For the text-containing cell, return its midpoint in (x, y) coordinate format. 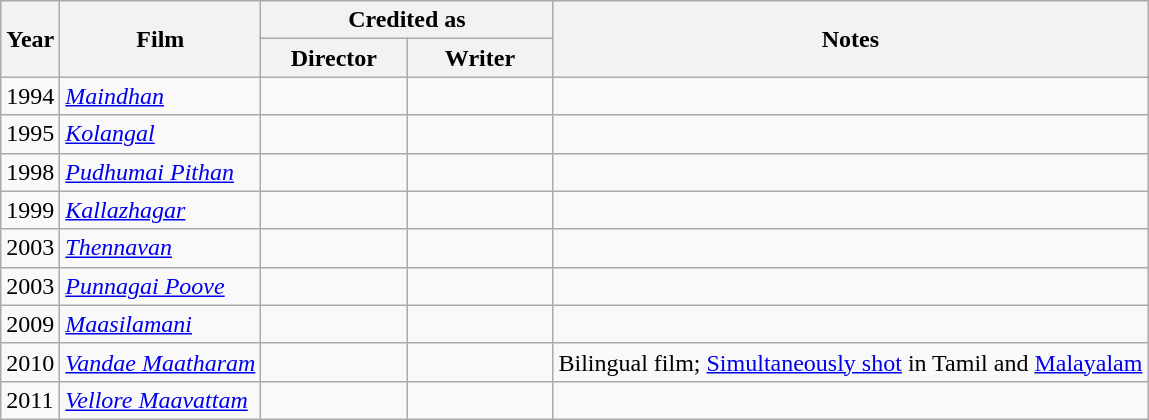
Year (30, 39)
Director (334, 58)
Bilingual film; Simultaneously shot in Tamil and Malayalam (850, 362)
Film (160, 39)
Credited as (407, 20)
Notes (850, 39)
Maasilamani (160, 324)
Maindhan (160, 96)
1994 (30, 96)
1999 (30, 210)
Kolangal (160, 134)
Writer (480, 58)
1998 (30, 172)
2010 (30, 362)
2009 (30, 324)
Vandae Maatharam (160, 362)
Vellore Maavattam (160, 400)
1995 (30, 134)
Thennavan (160, 248)
Punnagai Poove (160, 286)
Kallazhagar (160, 210)
Pudhumai Pithan (160, 172)
2011 (30, 400)
